From the cell containing the given text, extract its center point as [x, y] coordinate. 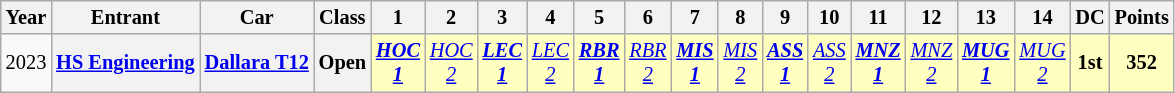
12 [932, 17]
Dallara T12 [257, 63]
HOC1 [398, 63]
2 [452, 17]
MUG2 [1042, 63]
ASS1 [785, 63]
MIS1 [694, 63]
6 [648, 17]
8 [740, 17]
Class [342, 17]
Points [1142, 17]
DC [1090, 17]
9 [785, 17]
352 [1142, 63]
4 [550, 17]
Year [26, 17]
14 [1042, 17]
HOC2 [452, 63]
5 [599, 17]
MNZ1 [878, 63]
11 [878, 17]
1st [1090, 63]
MNZ2 [932, 63]
1 [398, 17]
MUG1 [986, 63]
2023 [26, 63]
HS Engineering [125, 63]
3 [502, 17]
LEC1 [502, 63]
10 [830, 17]
LEC2 [550, 63]
Car [257, 17]
ASS2 [830, 63]
RBR1 [599, 63]
Open [342, 63]
13 [986, 17]
7 [694, 17]
RBR2 [648, 63]
Entrant [125, 17]
MIS2 [740, 63]
